Detect which cell encompasses the target text, then output its [X, Y] center coordinate. 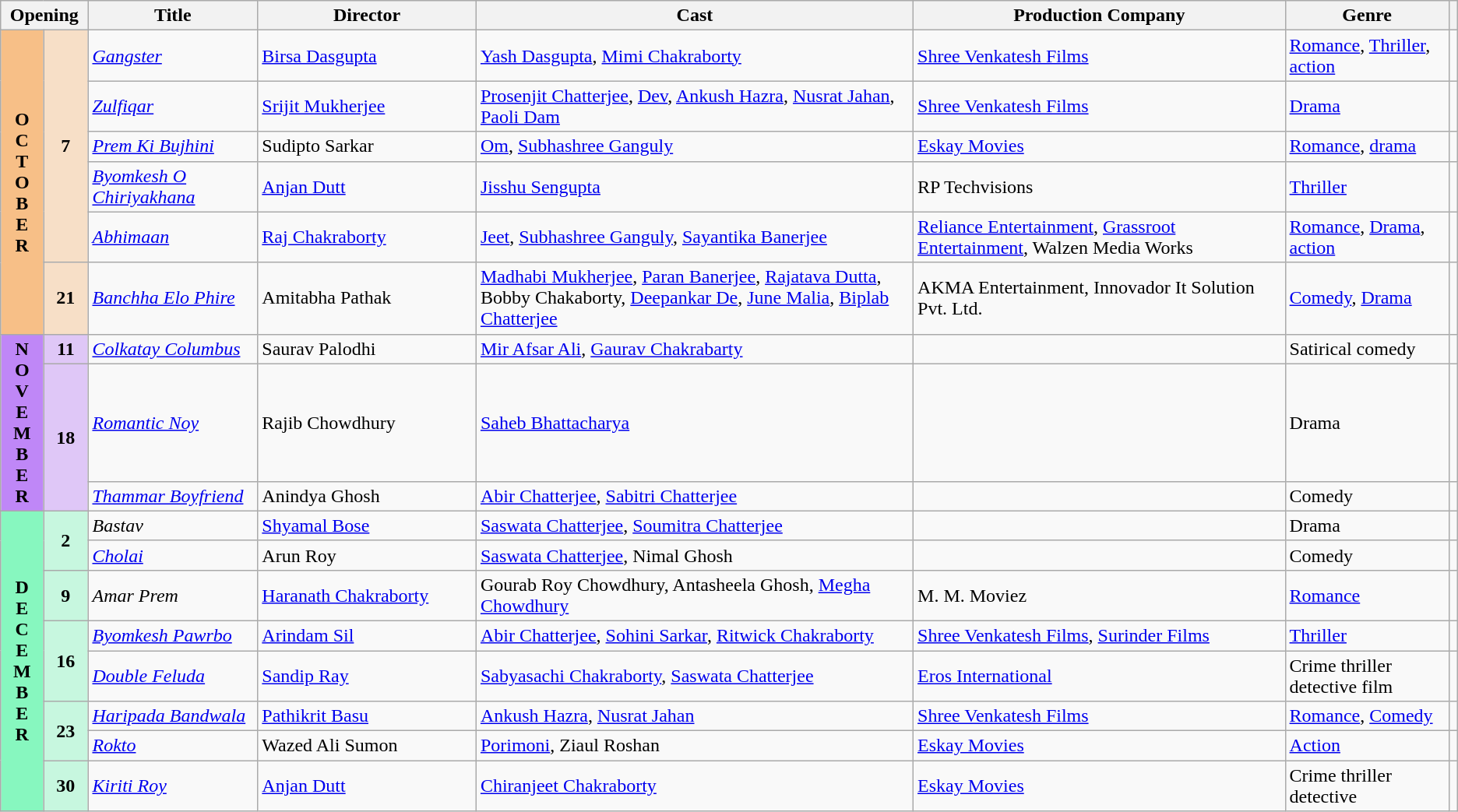
21 [65, 298]
Amar Prem [173, 595]
Romance [1367, 595]
Abir Chatterjee, Sabitri Chatterjee [695, 496]
Wazed Ali Sumon [368, 746]
Madhabi Mukherjee, Paran Banerjee, Rajatava Dutta, Bobby Chakaborty, Deepankar De, June Malia, Biplab Chatterjee [695, 298]
Abhimaan [173, 237]
Rajib Chowdhury [368, 422]
Action [1367, 746]
Chiranjeet Chakraborty [695, 786]
Opening [44, 16]
Mir Afsar Ali, Gaurav Chakrabarty [695, 349]
Pathikrit Basu [368, 716]
Sabyasachi Chakraborty, Saswata Chatterjee [695, 676]
Satirical comedy [1367, 349]
Genre [1367, 16]
Rokto [173, 746]
Comedy, Drama [1367, 298]
Porimoni, Ziaul Roshan [695, 746]
Jeet, Subhashree Ganguly, Sayantika Banerjee [695, 237]
Cast [695, 16]
Byomkesh Pawrbo [173, 635]
Prem Ki Bujhini [173, 146]
Director [368, 16]
18 [65, 438]
Romance, drama [1367, 146]
Reliance Entertainment, Grassroot Entertainment, Walzen Media Works [1100, 237]
Om, Subhashree Ganguly [695, 146]
9 [65, 595]
Romance, Thriller, action [1367, 56]
Sudipto Sarkar [368, 146]
Arun Roy [368, 555]
Yash Dasgupta, Mimi Chakraborty [695, 56]
Haripada Bandwala [173, 716]
Bastav [173, 526]
Romance, Drama, action [1367, 237]
Romantic Noy [173, 422]
Double Feluda [173, 676]
Prosenjit Chatterjee, Dev, Ankush Hazra, Nusrat Jahan, Paoli Dam [695, 106]
Abir Chatterjee, Sohini Sarkar, Ritwick Chakraborty [695, 635]
Crime thriller detective film [1367, 676]
Jisshu Sengupta [695, 187]
Kiriti Roy [173, 786]
Eros International [1100, 676]
Birsa Dasgupta [368, 56]
11 [65, 349]
NOVEMBER [22, 422]
DECEMBER [22, 661]
AKMA Entertainment, Innovador It Solution Pvt. Ltd. [1100, 298]
Title [173, 16]
Raj Chakraborty [368, 237]
Gangster [173, 56]
RP Techvisions [1100, 187]
Ankush Hazra, Nusrat Jahan [695, 716]
Romance, Comedy [1367, 716]
Shyamal Bose [368, 526]
Shree Venkatesh Films, Surinder Films [1100, 635]
Crime thriller detective [1367, 786]
Thammar Boyfriend [173, 496]
Arindam Sil [368, 635]
Srijit Mukherjee [368, 106]
2 [65, 540]
Colkatay Columbus [173, 349]
Banchha Elo Phire [173, 298]
Byomkesh O Chiriyakhana [173, 187]
Saswata Chatterjee, Soumitra Chatterjee [695, 526]
Saswata Chatterjee, Nimal Ghosh [695, 555]
M. M. Moviez [1100, 595]
OCTOBER [22, 182]
16 [65, 660]
Haranath Chakraborty [368, 595]
30 [65, 786]
Production Company [1100, 16]
23 [65, 731]
Saheb Bhattacharya [695, 422]
Cholai [173, 555]
Saurav Palodhi [368, 349]
7 [65, 146]
Sandip Ray [368, 676]
Amitabha Pathak [368, 298]
Anindya Ghosh [368, 496]
Zulfiqar [173, 106]
Gourab Roy Chowdhury, Antasheela Ghosh, Megha Chowdhury [695, 595]
